Determine the (x, y) coordinate at the center of the cell enclosing the given text.  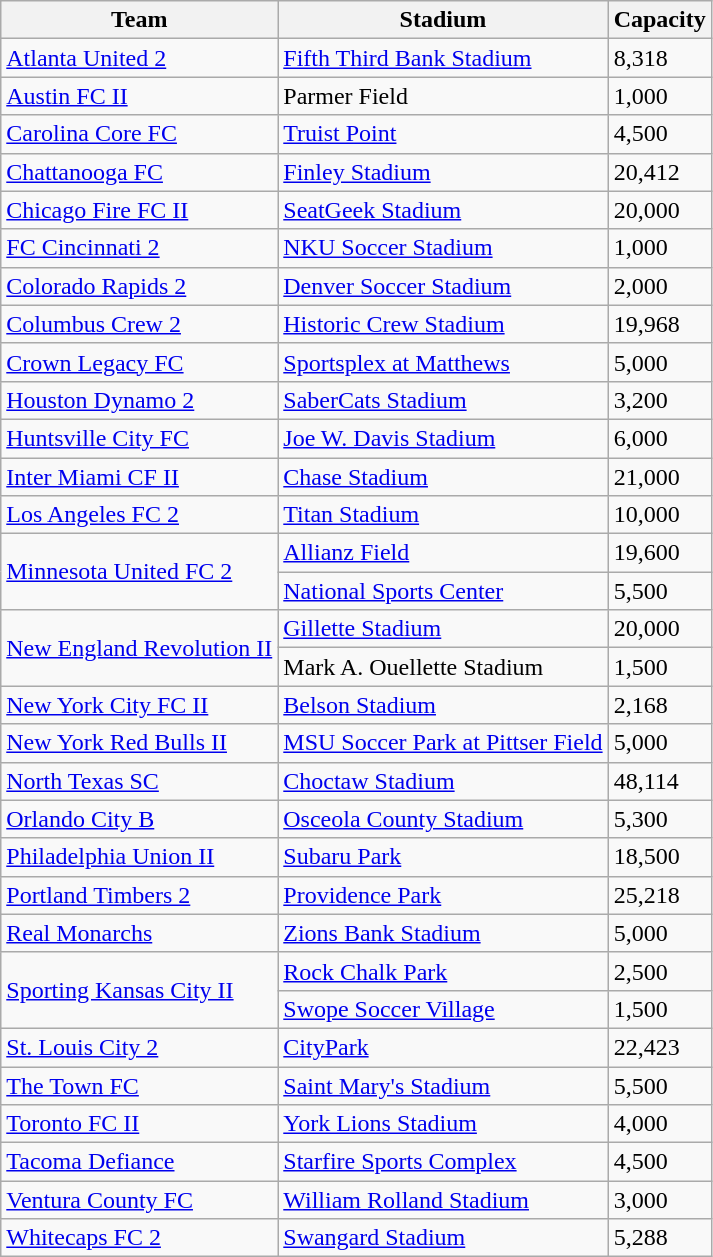
Allianz Field (443, 553)
18,500 (660, 857)
Minnesota United FC 2 (140, 572)
48,114 (660, 781)
Huntsville City FC (140, 438)
3,200 (660, 400)
Mark A. Ouellette Stadium (443, 667)
Osceola County Stadium (443, 819)
Providence Park (443, 895)
Historic Crew Stadium (443, 324)
Titan Stadium (443, 515)
SeatGeek Stadium (443, 210)
Crown Legacy FC (140, 362)
Denver Soccer Stadium (443, 286)
2,000 (660, 286)
2,500 (660, 971)
Carolina Core FC (140, 134)
MSU Soccer Park at Pittser Field (443, 743)
2,168 (660, 705)
22,423 (660, 1047)
Parmer Field (443, 96)
Orlando City B (140, 819)
21,000 (660, 477)
10,000 (660, 515)
Sporting Kansas City II (140, 990)
North Texas SC (140, 781)
Philadelphia Union II (140, 857)
Choctaw Stadium (443, 781)
Inter Miami CF II (140, 477)
19,968 (660, 324)
Swope Soccer Village (443, 1009)
Joe W. Davis Stadium (443, 438)
SaberCats Stadium (443, 400)
Gillette Stadium (443, 629)
Finley Stadium (443, 172)
Austin FC II (140, 96)
New York Red Bulls II (140, 743)
Subaru Park (443, 857)
8,318 (660, 58)
The Town FC (140, 1085)
5,300 (660, 819)
Stadium (443, 20)
St. Louis City 2 (140, 1047)
Tacoma Defiance (140, 1162)
NKU Soccer Stadium (443, 248)
Belson Stadium (443, 705)
Starfire Sports Complex (443, 1162)
New England Revolution II (140, 648)
Los Angeles FC 2 (140, 515)
Fifth Third Bank Stadium (443, 58)
Toronto FC II (140, 1124)
Swangard Stadium (443, 1238)
Rock Chalk Park (443, 971)
National Sports Center (443, 591)
FC Cincinnati 2 (140, 248)
CityPark (443, 1047)
Saint Mary's Stadium (443, 1085)
Houston Dynamo 2 (140, 400)
Zions Bank Stadium (443, 933)
4,000 (660, 1124)
5,288 (660, 1238)
Real Monarchs (140, 933)
Sportsplex at Matthews (443, 362)
Whitecaps FC 2 (140, 1238)
Team (140, 20)
6,000 (660, 438)
20,412 (660, 172)
William Rolland Stadium (443, 1200)
New York City FC II (140, 705)
Capacity (660, 20)
Atlanta United 2 (140, 58)
York Lions Stadium (443, 1124)
Portland Timbers 2 (140, 895)
25,218 (660, 895)
19,600 (660, 553)
3,000 (660, 1200)
Ventura County FC (140, 1200)
Chicago Fire FC II (140, 210)
Colorado Rapids 2 (140, 286)
Truist Point (443, 134)
Chattanooga FC (140, 172)
Columbus Crew 2 (140, 324)
Chase Stadium (443, 477)
